Provide the (X, Y) coordinate of the cell's center where the given text is located.  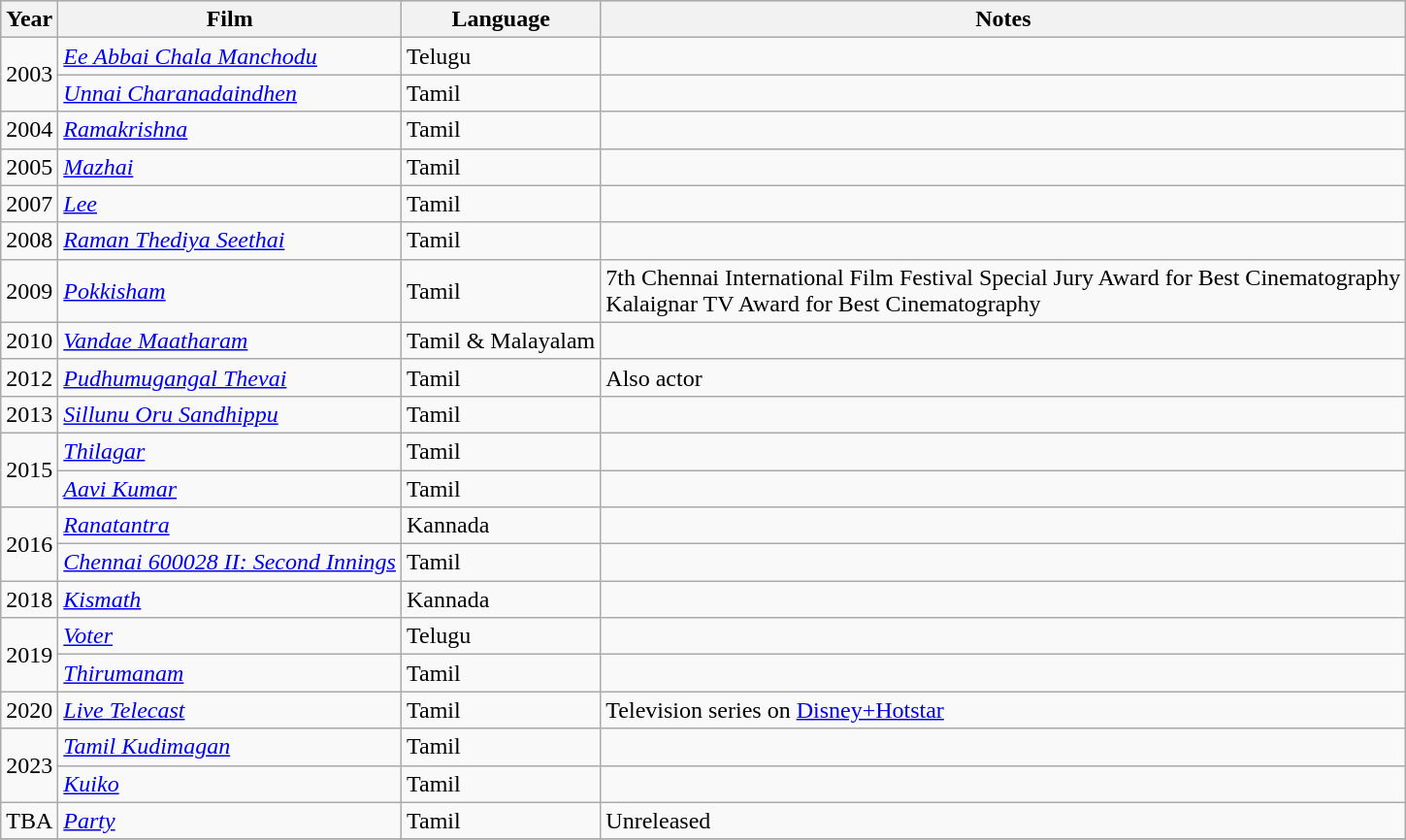
Also actor (1003, 377)
2003 (29, 75)
Tamil Kudimagan (230, 747)
Raman Thediya Seethai (230, 241)
2005 (29, 167)
2023 (29, 765)
Kismath (230, 599)
Unreleased (1003, 821)
2015 (29, 469)
Aavi Kumar (230, 488)
2013 (29, 414)
Live Telecast (230, 710)
2020 (29, 710)
Notes (1003, 19)
Language (501, 19)
Voter (230, 636)
Unnai Charanadaindhen (230, 93)
7th Chennai International Film Festival Special Jury Award for Best CinematographyKalaignar TV Award for Best Cinematography (1003, 291)
2016 (29, 544)
2008 (29, 241)
Party (230, 821)
Mazhai (230, 167)
Pokkisham (230, 291)
Vandae Maatharam (230, 340)
2004 (29, 130)
Thilagar (230, 451)
2012 (29, 377)
Television series on Disney+Hotstar (1003, 710)
Kuiko (230, 784)
Year (29, 19)
Sillunu Oru Sandhippu (230, 414)
2007 (29, 204)
Lee (230, 204)
2018 (29, 599)
Ee Abbai Chala Manchodu (230, 56)
Thirumanam (230, 673)
2010 (29, 340)
2019 (29, 655)
Ramakrishna (230, 130)
Film (230, 19)
Chennai 600028 II: Second Innings (230, 563)
Tamil & Malayalam (501, 340)
Ranatantra (230, 526)
2009 (29, 291)
TBA (29, 821)
Pudhumugangal Thevai (230, 377)
